Extract the [x, y] coordinate from the center of the cell holding the provided text.  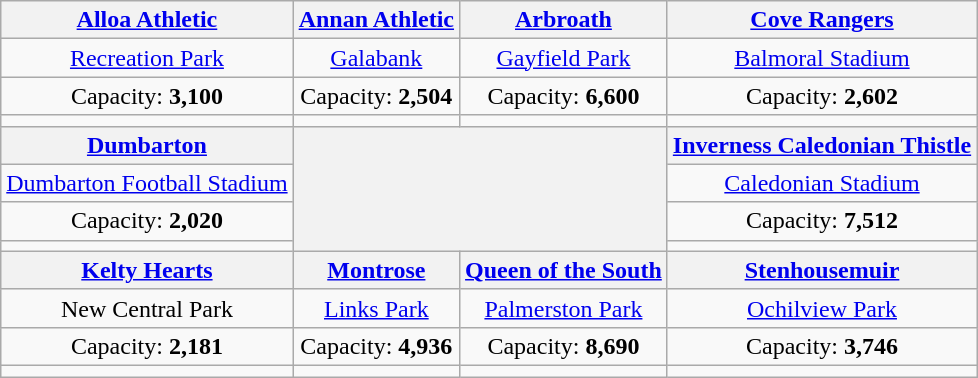
Balmoral Stadium [822, 58]
Cove Rangers [822, 20]
Montrose [376, 270]
Palmerston Park [564, 308]
Queen of the South [564, 270]
Stenhousemuir [822, 270]
Capacity: 2,020 [147, 221]
Gayfield Park [564, 58]
Capacity: 7,512 [822, 221]
Annan Athletic [376, 20]
Capacity: 2,504 [376, 96]
Galabank [376, 58]
Inverness Caledonian Thistle [822, 145]
Capacity: 8,690 [564, 346]
Alloa Athletic [147, 20]
Capacity: 3,746 [822, 346]
Dumbarton Football Stadium [147, 183]
Recreation Park [147, 58]
Arbroath [564, 20]
Capacity: 2,602 [822, 96]
Capacity: 6,600 [564, 96]
New Central Park [147, 308]
Kelty Hearts [147, 270]
Caledonian Stadium [822, 183]
Capacity: 2,181 [147, 346]
Capacity: 3,100 [147, 96]
Links Park [376, 308]
Ochilview Park [822, 308]
Dumbarton [147, 145]
Capacity: 4,936 [376, 346]
